Identify which cell holds the provided text, then report its (x, y) central coordinate. 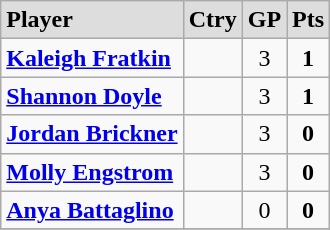
GP (264, 20)
Molly Engstrom (92, 172)
Ctry (212, 20)
Kaleigh Fratkin (92, 58)
Pts (308, 20)
Anya Battaglino (92, 210)
Jordan Brickner (92, 134)
Shannon Doyle (92, 96)
Player (92, 20)
